For the text-containing cell, return its midpoint in (x, y) coordinate format. 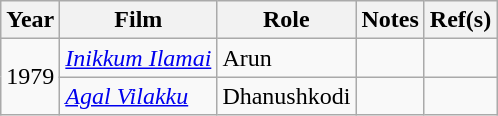
Year (30, 20)
Film (138, 20)
Inikkum Ilamai (138, 58)
Dhanushkodi (286, 96)
1979 (30, 77)
Role (286, 20)
Notes (390, 20)
Ref(s) (460, 20)
Agal Vilakku (138, 96)
Arun (286, 58)
